Locate the cell with the specified text and output its (x, y) center coordinate. 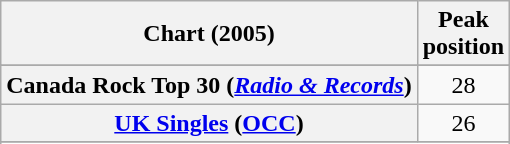
26 (463, 123)
Chart (2005) (209, 34)
Canada Rock Top 30 (Radio & Records) (209, 85)
UK Singles (OCC) (209, 123)
28 (463, 85)
Peakposition (463, 34)
